Determine the [x, y] coordinate at the center of the cell enclosing the given text.  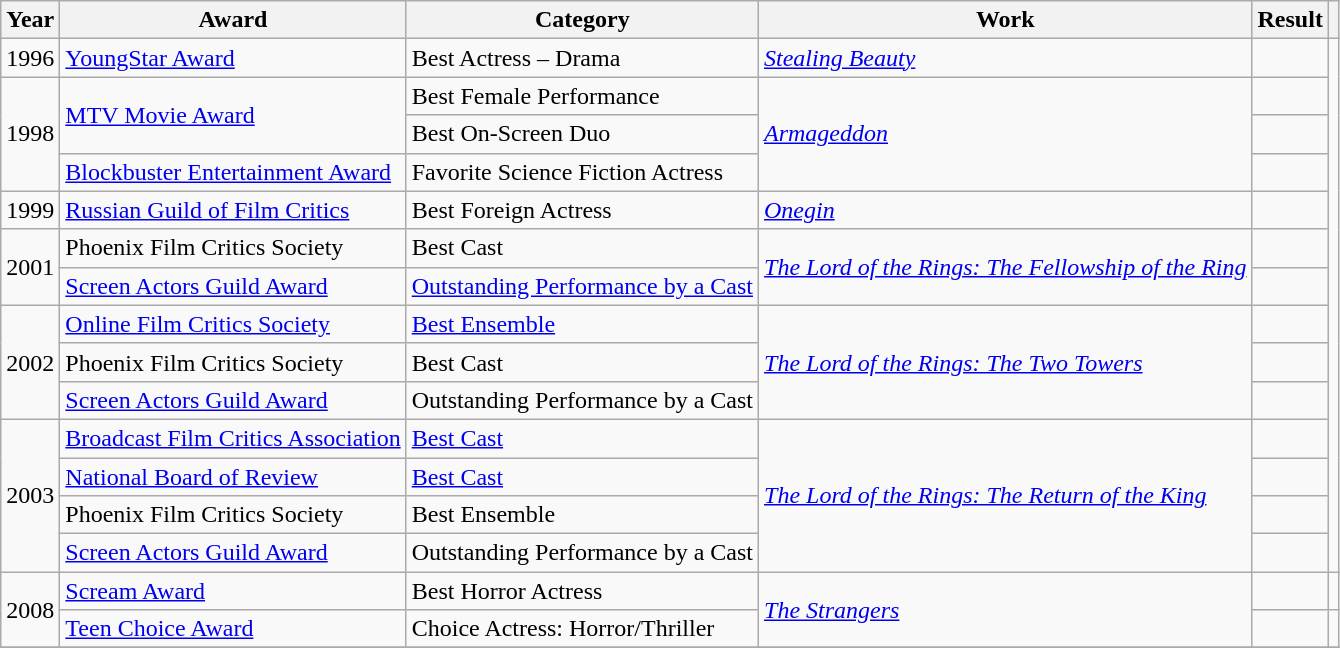
Work [1006, 20]
The Lord of the Rings: The Return of the King [1006, 495]
Award [233, 20]
Best On-Screen Duo [582, 134]
Favorite Science Fiction Actress [582, 172]
Blockbuster Entertainment Award [233, 172]
1996 [30, 58]
Best Horror Actress [582, 591]
1998 [30, 134]
Onegin [1006, 210]
Teen Choice Award [233, 629]
2008 [30, 610]
National Board of Review [233, 477]
Online Film Critics Society [233, 324]
Choice Actress: Horror/Thriller [582, 629]
1999 [30, 210]
The Lord of the Rings: The Fellowship of the Ring [1006, 267]
2001 [30, 267]
MTV Movie Award [233, 115]
Scream Award [233, 591]
2002 [30, 362]
Russian Guild of Film Critics [233, 210]
Stealing Beauty [1006, 58]
Broadcast Film Critics Association [233, 438]
Best Foreign Actress [582, 210]
Best Female Performance [582, 96]
Best Actress – Drama [582, 58]
YoungStar Award [233, 58]
Armageddon [1006, 134]
Year [30, 20]
Result [1290, 20]
2003 [30, 495]
The Lord of the Rings: The Two Towers [1006, 362]
The Strangers [1006, 610]
Category [582, 20]
